Scan for the cell matching the given text and deliver its (X, Y) coordinate at center. 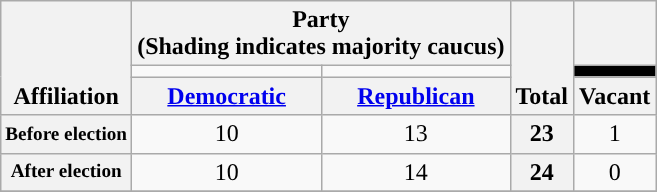
Party (Shading indicates majority caucus) (321, 34)
Before election (66, 134)
14 (416, 172)
Vacant (615, 96)
After election (66, 172)
24 (542, 172)
0 (615, 172)
1 (615, 134)
Affiliation (66, 58)
13 (416, 134)
Democratic (227, 96)
Total (542, 58)
23 (542, 134)
Republican (416, 96)
